Capture the cell that displays the provided text and extract its [x, y] central coordinate. 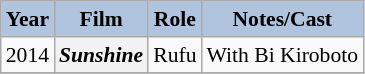
With Bi Kiroboto [282, 55]
Role [174, 19]
2014 [28, 55]
Sunshine [101, 55]
Year [28, 19]
Rufu [174, 55]
Notes/Cast [282, 19]
Film [101, 19]
